For the text-containing cell, return its midpoint in (X, Y) coordinate format. 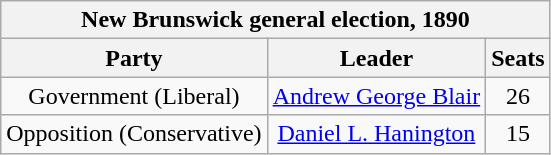
Party (134, 58)
Andrew George Blair (376, 96)
15 (518, 134)
26 (518, 96)
Opposition (Conservative) (134, 134)
New Brunswick general election, 1890 (276, 20)
Leader (376, 58)
Seats (518, 58)
Government (Liberal) (134, 96)
Daniel L. Hanington (376, 134)
